Output the [x, y] coordinate of the center of the cell containing the given text.  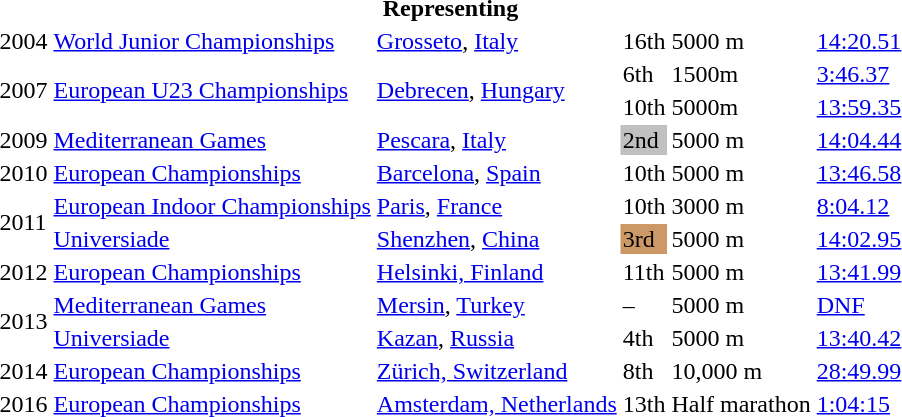
World Junior Championships [212, 41]
Barcelona, Spain [496, 173]
Shenzhen, China [496, 239]
1500m [741, 74]
Mersin, Turkey [496, 305]
4th [644, 338]
5000m [741, 107]
11th [644, 272]
2nd [644, 140]
Zürich, Switzerland [496, 371]
Paris, France [496, 206]
Debrecen, Hungary [496, 90]
Pescara, Italy [496, 140]
Helsinki, Finland [496, 272]
8th [644, 371]
6th [644, 74]
16th [644, 41]
3rd [644, 239]
European U23 Championships [212, 90]
European Indoor Championships [212, 206]
Kazan, Russia [496, 338]
3000 m [741, 206]
– [644, 305]
Grosseto, Italy [496, 41]
10,000 m [741, 371]
